Determine the [x, y] coordinate at the center of the cell enclosing the given text.  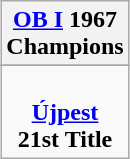
Újpest21st Title [65, 112]
OB I 1967Champions [65, 34]
